From the cell containing the given text, extract its center point as (x, y) coordinate. 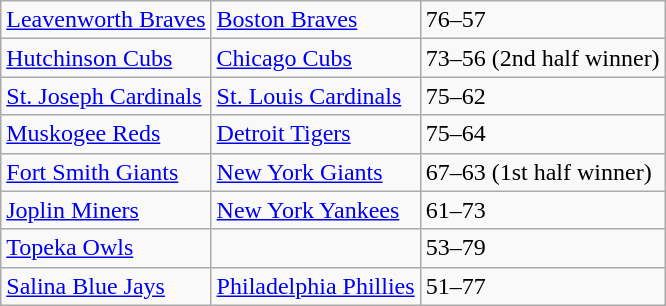
75–62 (542, 96)
Muskogee Reds (106, 134)
75–64 (542, 134)
53–79 (542, 248)
Topeka Owls (106, 248)
St. Louis Cardinals (316, 96)
61–73 (542, 210)
New York Yankees (316, 210)
67–63 (1st half winner) (542, 172)
St. Joseph Cardinals (106, 96)
Hutchinson Cubs (106, 58)
Joplin Miners (106, 210)
Salina Blue Jays (106, 286)
New York Giants (316, 172)
76–57 (542, 20)
Philadelphia Phillies (316, 286)
Chicago Cubs (316, 58)
Detroit Tigers (316, 134)
Fort Smith Giants (106, 172)
73–56 (2nd half winner) (542, 58)
Leavenworth Braves (106, 20)
Boston Braves (316, 20)
51–77 (542, 286)
